Search for the cell housing the specified text and yield its (X, Y) center coordinate. 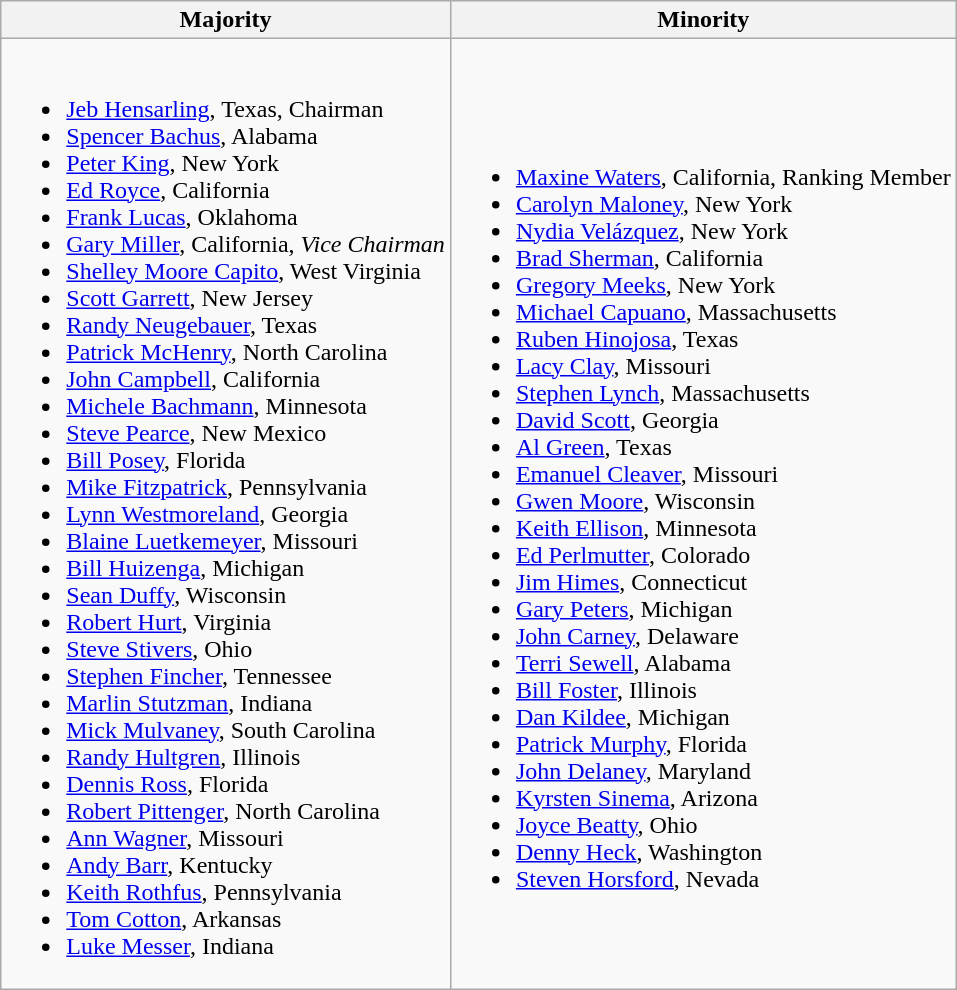
Majority (226, 20)
Minority (703, 20)
